Locate the cell with the specified text and output its (x, y) center coordinate. 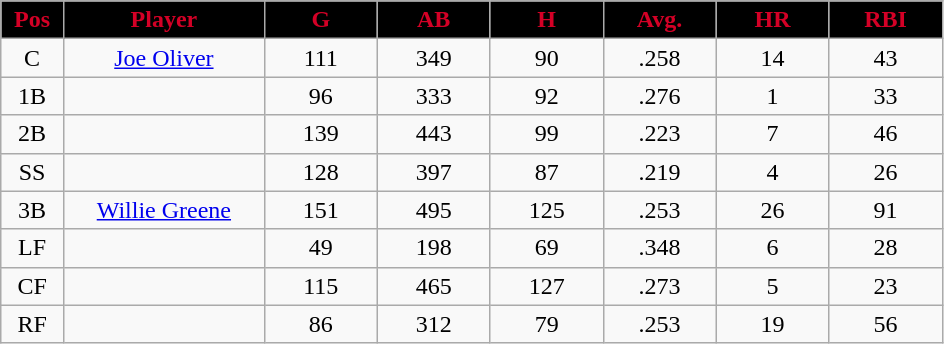
127 (546, 286)
397 (434, 172)
Pos (32, 20)
HR (772, 20)
96 (320, 96)
87 (546, 172)
14 (772, 58)
AB (434, 20)
.219 (660, 172)
349 (434, 58)
6 (772, 248)
115 (320, 286)
33 (886, 96)
465 (434, 286)
.348 (660, 248)
495 (434, 210)
3B (32, 210)
69 (546, 248)
46 (886, 134)
92 (546, 96)
H (546, 20)
86 (320, 324)
90 (546, 58)
19 (772, 324)
139 (320, 134)
125 (546, 210)
99 (546, 134)
28 (886, 248)
128 (320, 172)
.273 (660, 286)
4 (772, 172)
49 (320, 248)
Player (164, 20)
.258 (660, 58)
2B (32, 134)
C (32, 58)
312 (434, 324)
Willie Greene (164, 210)
RBI (886, 20)
G (320, 20)
43 (886, 58)
333 (434, 96)
111 (320, 58)
LF (32, 248)
.276 (660, 96)
1B (32, 96)
CF (32, 286)
56 (886, 324)
23 (886, 286)
5 (772, 286)
SS (32, 172)
79 (546, 324)
91 (886, 210)
443 (434, 134)
1 (772, 96)
.223 (660, 134)
198 (434, 248)
Avg. (660, 20)
7 (772, 134)
Joe Oliver (164, 58)
RF (32, 324)
151 (320, 210)
